Output the [x, y] coordinate of the center of the cell containing the given text.  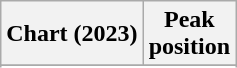
Chart (2023) [72, 34]
Peakposition [189, 34]
